Capture the cell that displays the provided text and extract its [x, y] central coordinate. 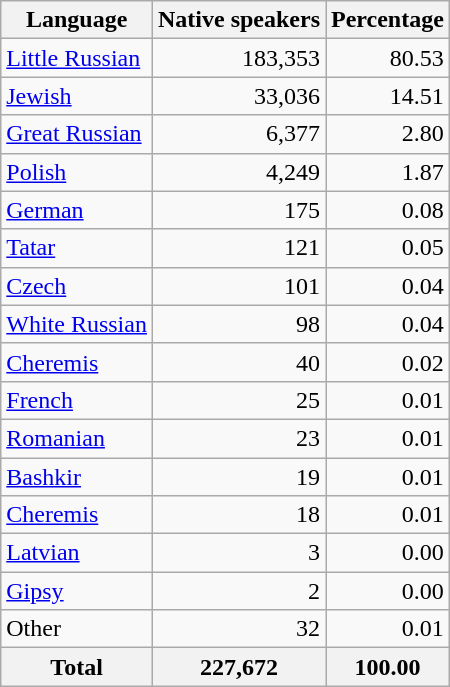
Czech [77, 286]
25 [238, 400]
98 [238, 324]
Tatar [77, 248]
2.80 [388, 134]
32 [238, 629]
Great Russian [77, 134]
Little Russian [77, 58]
101 [238, 286]
6,377 [238, 134]
0.02 [388, 362]
19 [238, 477]
Romanian [77, 438]
23 [238, 438]
183,353 [238, 58]
French [77, 400]
0.08 [388, 210]
Polish [77, 172]
175 [238, 210]
Native speakers [238, 20]
121 [238, 248]
3 [238, 553]
Bashkir [77, 477]
1.87 [388, 172]
Language [77, 20]
German [77, 210]
Latvian [77, 553]
2 [238, 591]
Percentage [388, 20]
Total [77, 667]
18 [238, 515]
227,672 [238, 667]
Jewish [77, 96]
White Russian [77, 324]
14.51 [388, 96]
40 [238, 362]
Other [77, 629]
33,036 [238, 96]
4,249 [238, 172]
100.00 [388, 667]
Gipsy [77, 591]
0.05 [388, 248]
80.53 [388, 58]
